Find where the given text appears and provide that cell's center as [x, y] coordinate. 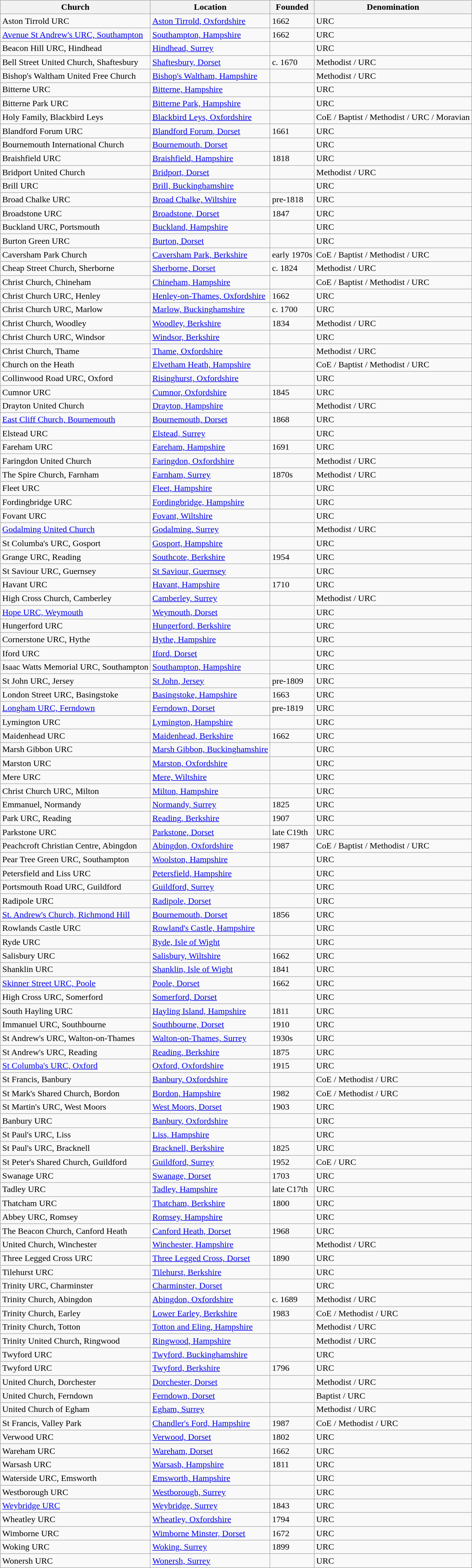
Buckland URC, Portsmouth [75, 227]
Blandford Forum, Dorset [210, 131]
Fordingbridge, Hampshire [210, 502]
Cumnor URC [75, 392]
St Francis, Valley Park [75, 1423]
Fordingbridge URC [75, 502]
Chandler's Ford, Hampshire [210, 1423]
Bridport United Church [75, 172]
Hungerford URC [75, 626]
Avenue St Andrew's URC, Southampton [75, 35]
Maidenhead, Berkshire [210, 736]
Somerford, Dorset [210, 997]
Havant URC [75, 584]
Lymington, Hampshire [210, 722]
Denomination [393, 7]
Aston Tirrold URC [75, 21]
Wonersh, Surrey [210, 1561]
c. 1824 [292, 268]
1907 [292, 818]
c. 1700 [292, 310]
1856 [292, 915]
Aston Tirrold, Oxfordshire [210, 21]
Blandford Forum URC [75, 131]
Elvetham Heath, Hampshire [210, 364]
Bishop's Waltham, Hampshire [210, 76]
1663 [292, 695]
Trinity Church, Abingdon [75, 1300]
Windsor, Berkshire [210, 337]
South Hayling URC [75, 1011]
Burton Green URC [75, 241]
Church on the Heath [75, 364]
Twyford, Buckinghamshire [210, 1355]
Ringwood, Hampshire [210, 1341]
Bordon, Hampshire [210, 1093]
Verwood URC [75, 1437]
pre-1818 [292, 200]
West Moors, Dorset [210, 1107]
Lymington URC [75, 722]
Bitterne Park, Hampshire [210, 103]
Marlow, Buckinghamshire [210, 310]
Iford, Dorset [210, 653]
The Spire Church, Farnham [75, 475]
United Church of Egham [75, 1409]
Basingstoke, Hampshire [210, 695]
Cheap Street Church, Sherborne [75, 268]
Twyford, Berkshire [210, 1368]
Wheatley URC [75, 1520]
Immanuel URC, Southbourne [75, 1024]
1899 [292, 1547]
Charminster, Dorset [210, 1286]
Brill, Buckinghamshire [210, 186]
St Andrew's URC, Walton-on-Thames [75, 1038]
Peachcroft Christian Centre, Abingdon [75, 846]
Portsmouth Road URC, Guildford [75, 887]
Christ Church URC, Milton [75, 791]
Woking, Surrey [210, 1547]
Cornerstone URC, Hythe [75, 640]
Wheatley, Oxfordshire [210, 1520]
Parkstone, Dorset [210, 832]
Bracknell, Berkshire [210, 1148]
Hope URC, Weymouth [75, 612]
Drayton, Hampshire [210, 406]
Hungerford, Berkshire [210, 626]
Isaac Watts Memorial URC, Southampton [75, 667]
Shanklin URC [75, 969]
St Paul's URC, Liss [75, 1135]
Marston URC [75, 763]
Park URC, Reading [75, 818]
Winchester, Hampshire [210, 1244]
Holy Family, Blackbird Leys [75, 117]
Bridport, Dorset [210, 172]
United Church, Dorchester [75, 1382]
Rowland's Castle, Hampshire [210, 928]
The Beacon Church, Canford Heath [75, 1231]
Woolston, Hampshire [210, 860]
St Andrew's URC, Reading [75, 1052]
Weybridge URC [75, 1506]
Wareham, Dorset [210, 1451]
Havant, Hampshire [210, 584]
1672 [292, 1533]
Longham URC, Ferndown [75, 708]
Buckland, Hampshire [210, 227]
Faringdon United Church [75, 461]
Petersfield and Liss URC [75, 873]
Tilehurst, Berkshire [210, 1272]
Abbey URC, Romsey [75, 1217]
early 1970s [292, 255]
Fleet URC [75, 488]
Wimborne Minster, Dorset [210, 1533]
Christ Church URC, Marlow [75, 310]
Tadley, Hampshire [210, 1189]
Drayton United Church [75, 406]
Camberley, Surrey [210, 598]
Caversham Park, Berkshire [210, 255]
St Paul's URC, Bracknell [75, 1148]
Brill URC [75, 186]
Broad Chalke URC [75, 200]
United Church, Winchester [75, 1244]
Fovant, Wiltshire [210, 516]
Trinity URC, Charminster [75, 1286]
Braishfield, Hampshire [210, 158]
1983 [292, 1313]
Verwood, Dorset [210, 1437]
Church [75, 7]
Wimborne URC [75, 1533]
Fleet, Hampshire [210, 488]
Godalming United Church [75, 530]
1868 [292, 420]
Tilehurst URC [75, 1272]
Rowlands Castle URC [75, 928]
Henley-on-Thames, Oxfordshire [210, 296]
St Peter's Shared Church, Guildford [75, 1162]
Collinwood Road URC, Oxford [75, 378]
Pear Tree Green URC, Southampton [75, 860]
1915 [292, 1066]
1796 [292, 1368]
Trinity United Church, Ringwood [75, 1341]
St John URC, Jersey [75, 681]
Godalming, Surrey [210, 530]
Petersfield, Hampshire [210, 873]
1910 [292, 1024]
1691 [292, 447]
pre-1819 [292, 708]
1968 [292, 1231]
c. 1689 [292, 1300]
High Cross URC, Somerford [75, 997]
Three Legged Cross URC [75, 1258]
Salisbury URC [75, 956]
1875 [292, 1052]
Swanage, Dorset [210, 1176]
Location [210, 7]
Shanklin, Isle of Wight [210, 969]
1843 [292, 1506]
Bitterne Park URC [75, 103]
Southbourne, Dorset [210, 1024]
Emsworth, Hampshire [210, 1478]
Hayling Island, Hampshire [210, 1011]
1841 [292, 969]
Totton and Eling, Hampshire [210, 1327]
Romsey, Hampshire [210, 1217]
St Mark's Shared Church, Bordon [75, 1093]
Caversham Park Church [75, 255]
1903 [292, 1107]
1800 [292, 1203]
Emmanuel, Normandy [75, 804]
St Saviour, Guernsey [210, 571]
1834 [292, 323]
Gosport, Hampshire [210, 543]
Woodley, Berkshire [210, 323]
Fareham, Hampshire [210, 447]
Braishfield URC [75, 158]
Broadstone URC [75, 213]
Thame, Oxfordshire [210, 351]
1845 [292, 392]
Radipole URC [75, 901]
1930s [292, 1038]
Chineham, Hampshire [210, 282]
Beacon Hill URC, Hindhead [75, 48]
St Columba's URC, Oxford [75, 1066]
1703 [292, 1176]
c. 1670 [292, 62]
Christ Church, Chineham [75, 282]
Bitterne, Hampshire [210, 90]
Skinner Street URC, Poole [75, 983]
High Cross Church, Camberley [75, 598]
Wareham URC [75, 1451]
CoE / Baptist / Methodist / URC / Moravian [393, 117]
Liss, Hampshire [210, 1135]
1710 [292, 584]
Elstead, Surrey [210, 433]
Poole, Dorset [210, 983]
Farnham, Surrey [210, 475]
Bishop's Waltham United Free Church [75, 76]
Salisbury, Wiltshire [210, 956]
Maidenhead URC [75, 736]
Thatcham, Berkshire [210, 1203]
Broad Chalke, Wiltshire [210, 200]
1890 [292, 1258]
Burton, Dorset [210, 241]
Trinity Church, Earley [75, 1313]
Warsash URC [75, 1464]
St Columba's URC, Gosport [75, 543]
Oxford, Oxfordshire [210, 1066]
Canford Heath, Dorset [210, 1231]
Parkstone URC [75, 832]
Marsh Gibbon URC [75, 750]
Southcote, Berkshire [210, 557]
United Church, Ferndown [75, 1396]
East Cliff Church, Bournemouth [75, 420]
Mere URC [75, 777]
Marston, Oxfordshire [210, 763]
1952 [292, 1162]
Christ Church, Woodley [75, 323]
Ryde, Isle of Wight [210, 942]
Walton-on-Thames, Surrey [210, 1038]
London Street URC, Basingstoke [75, 695]
Warsash, Hampshire [210, 1464]
Banbury URC [75, 1121]
1847 [292, 213]
1818 [292, 158]
Marsh Gibbon, Buckinghamshire [210, 750]
Waterside URC, Emsworth [75, 1478]
1870s [292, 475]
Christ Church URC, Windsor [75, 337]
Christ Church URC, Henley [75, 296]
Bournemouth International Church [75, 144]
Mere, Wiltshire [210, 777]
Weybridge, Surrey [210, 1506]
Fareham URC [75, 447]
St Martin's URC, West Moors [75, 1107]
Grange URC, Reading [75, 557]
Broadstone, Dorset [210, 213]
Thatcham URC [75, 1203]
1954 [292, 557]
Normandy, Surrey [210, 804]
Dorchester, Dorset [210, 1382]
St Francis, Banbury [75, 1080]
Woking URC [75, 1547]
late C19th [292, 832]
Founded [292, 7]
Sherborne, Dorset [210, 268]
Hythe, Hampshire [210, 640]
Lower Earley, Berkshire [210, 1313]
Trinity Church, Totton [75, 1327]
1982 [292, 1093]
Milton, Hampshire [210, 791]
Three Legged Cross, Dorset [210, 1258]
1802 [292, 1437]
Tadley URC [75, 1189]
Faringdon, Oxfordshire [210, 461]
Westborough, Surrey [210, 1492]
Elstead URC [75, 433]
Swanage URC [75, 1176]
Fovant URC [75, 516]
St Saviour URC, Guernsey [75, 571]
Risinghurst, Oxfordshire [210, 378]
1661 [292, 131]
Blackbird Leys, Oxfordshire [210, 117]
Hindhead, Surrey [210, 48]
1794 [292, 1520]
Ryde URC [75, 942]
Westborough URC [75, 1492]
Baptist / URC [393, 1396]
Radipole, Dorset [210, 901]
St. Andrew's Church, Richmond Hill [75, 915]
Wonersh URC [75, 1561]
CoE / URC [393, 1162]
Christ Church, Thame [75, 351]
Weymouth, Dorset [210, 612]
Egham, Surrey [210, 1409]
Bell Street United Church, Shaftesbury [75, 62]
late C17th [292, 1189]
Shaftesbury, Dorset [210, 62]
Cumnor, Oxfordshire [210, 392]
Bitterne URC [75, 90]
pre-1809 [292, 681]
St John, Jersey [210, 681]
Iford URC [75, 653]
